Capture the cell that displays the provided text and extract its [x, y] central coordinate. 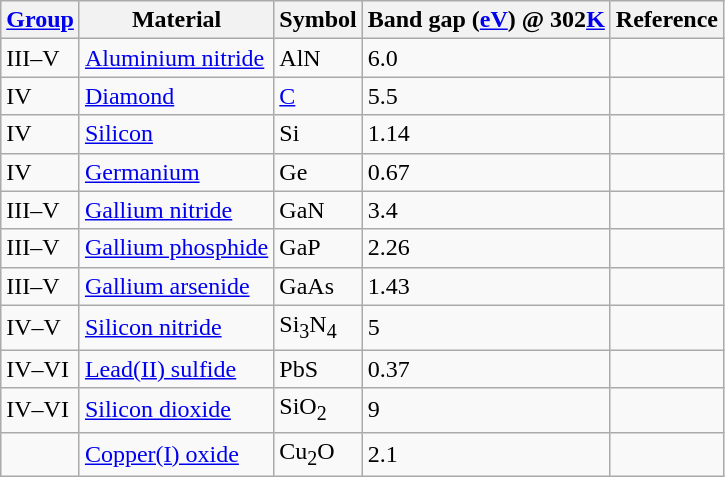
Silicon nitride [176, 327]
GaAs [318, 286]
3.4 [486, 210]
Gallium phosphide [176, 248]
Material [176, 20]
Cu2O [318, 454]
1.43 [486, 286]
Si [318, 134]
Reference [666, 20]
Gallium nitride [176, 210]
Band gap (eV) @ 302K [486, 20]
Diamond [176, 96]
C [318, 96]
Gallium arsenide [176, 286]
0.67 [486, 172]
Group [40, 20]
GaP [318, 248]
Ge [318, 172]
SiO2 [318, 410]
5.5 [486, 96]
Copper(I) oxide [176, 454]
Si3N4 [318, 327]
AlN [318, 58]
Lead(II) sulfide [176, 369]
GaN [318, 210]
6.0 [486, 58]
Silicon [176, 134]
Aluminium nitride [176, 58]
IV–V [40, 327]
PbS [318, 369]
Germanium [176, 172]
Symbol [318, 20]
5 [486, 327]
2.26 [486, 248]
Silicon dioxide [176, 410]
2.1 [486, 454]
0.37 [486, 369]
1.14 [486, 134]
9 [486, 410]
